Find where the given text appears and provide that cell's center as (X, Y) coordinate. 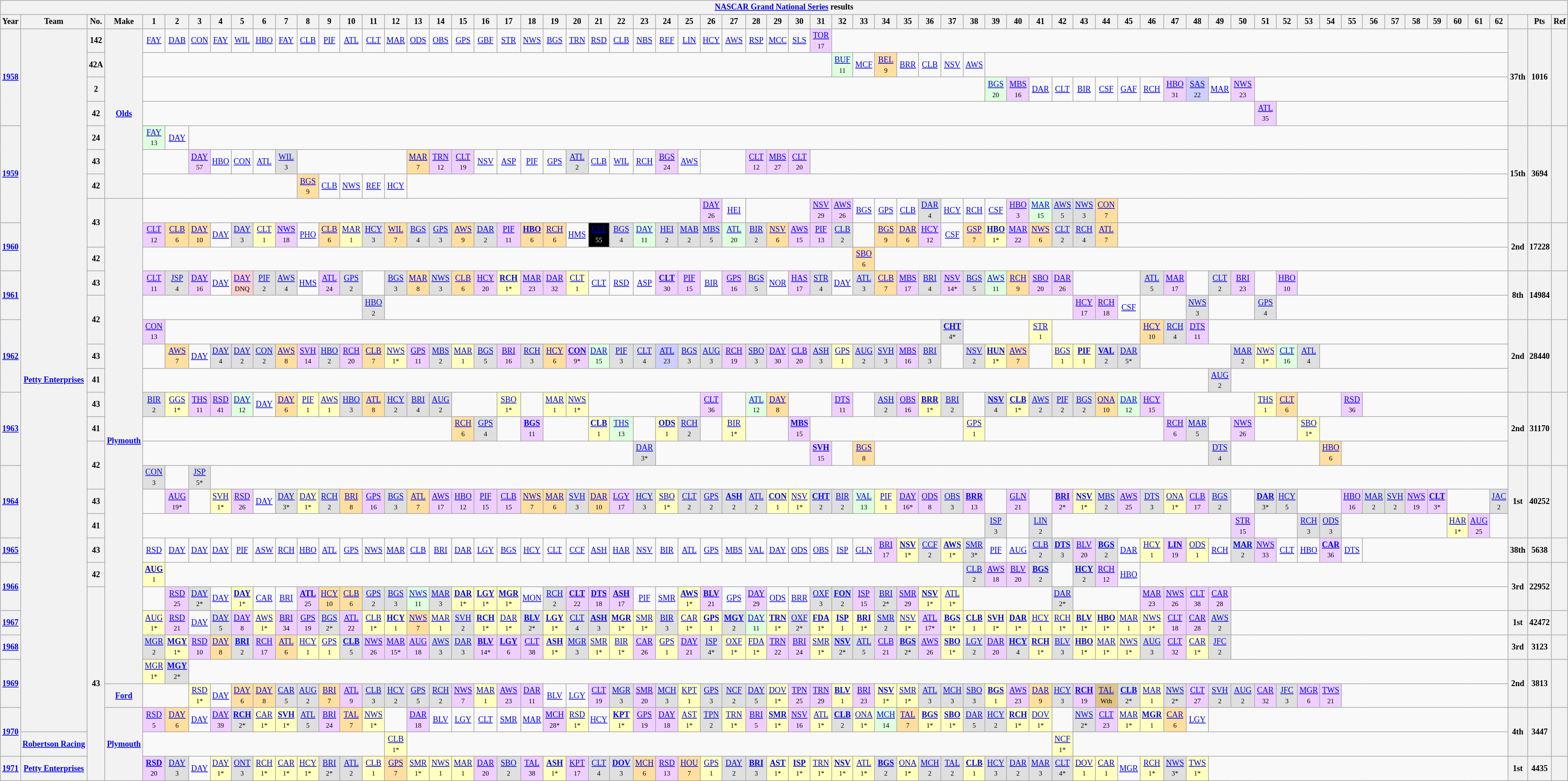
MBS15 (800, 429)
RSD41 (220, 405)
CAR1 (1106, 768)
23 (645, 22)
AUG (1018, 550)
BLV14* (486, 647)
15th (1518, 174)
GPS5 (418, 696)
DAR11 (532, 696)
TOR17 (821, 41)
53 (1309, 22)
ASH17 (622, 599)
1970 (11, 732)
DTS18 (599, 599)
37 (952, 22)
1971 (11, 768)
DAY21 (689, 647)
ATL17* (930, 623)
BGS8 (864, 453)
PIF13 (821, 235)
44 (1106, 22)
DAY16* (908, 502)
1959 (11, 174)
BLV3 (1062, 647)
ISP1* (800, 768)
5638 (1540, 550)
BRI17 (886, 550)
DAR5 (974, 720)
ISP (842, 550)
AWS1 (329, 405)
SBO6 (864, 259)
HAR1* (1457, 526)
NSV2* (842, 647)
DAY18 (667, 720)
CON9* (577, 356)
AWS17 (440, 502)
1960 (11, 247)
DAR6 (908, 235)
1016 (1540, 77)
PIF3 (622, 356)
BLV21 (711, 599)
32 (842, 22)
AWS9 (463, 235)
HCY4 (1018, 647)
GPS11 (418, 356)
31170 (1540, 428)
ATL4 (1309, 356)
CLT16 (1287, 356)
HBO12 (463, 502)
DAY39 (220, 720)
CLB3 (373, 696)
JAC2 (1499, 502)
HCY6 (555, 356)
HUN1* (996, 356)
DAY2* (200, 599)
FAY13 (154, 138)
RSD10 (200, 647)
KPT1* (622, 720)
CLB2* (1129, 696)
AWS15 (800, 235)
ODS8 (930, 502)
CON7 (1106, 211)
SVH15 (821, 453)
CCF (577, 550)
26 (711, 22)
CLB15 (509, 502)
BUF11 (842, 65)
HAS17 (800, 283)
STR4 (821, 283)
NWS11 (418, 599)
KPT17 (577, 768)
VAL2 (1106, 356)
JFC3 (1287, 696)
NCF2 (734, 696)
RCH20 (351, 356)
CLT36 (711, 405)
DAR18 (418, 720)
38th (1518, 550)
HCY15 (1152, 405)
VAL13 (864, 502)
OBS16 (908, 405)
STR (509, 41)
1966 (11, 587)
MGY2 (734, 623)
FON2 (842, 599)
BGS20 (996, 89)
TALWth (1106, 696)
MBS17 (908, 283)
17 (509, 22)
57 (1395, 22)
MCF (864, 65)
54 (1331, 22)
BRR13 (974, 502)
RCH18 (1106, 307)
OXF3 (821, 599)
CON2 (264, 356)
BRI7 (329, 696)
CLB17 (1198, 502)
142 (96, 41)
NWS19 (1417, 502)
CLT6 (1287, 405)
14 (440, 22)
LGY17 (622, 502)
Ford (124, 696)
DAY57 (200, 162)
19 (555, 22)
1962 (11, 356)
HBO16 (1353, 502)
THS11 (200, 405)
MBS (734, 550)
JFC2 (1220, 647)
NWS1 (440, 768)
MAR8 (418, 283)
CCF2 (930, 550)
1 (154, 22)
DAR5* (1129, 356)
12 (396, 22)
SMR3* (974, 550)
RSD26 (242, 502)
21 (599, 22)
AWS5 (1062, 211)
48 (1198, 22)
MAR5 (1198, 429)
MCH28* (555, 720)
CLT11 (154, 283)
LIN19 (1175, 550)
LIN2 (1040, 526)
MCC (778, 41)
Robertson Racing (53, 744)
4435 (1540, 768)
CAR36 (1331, 550)
SMR20 (645, 696)
NOR (778, 283)
1958 (11, 77)
6 (264, 22)
ISP1 (842, 623)
TRN22 (778, 647)
RCH9 (1018, 283)
OBS3 (952, 502)
SMR29 (908, 599)
ATL12 (756, 405)
MGR (1129, 768)
ATL6 (286, 647)
GAF (1129, 89)
ATL23 (667, 356)
1968 (11, 647)
Olds (124, 113)
DAR32 (555, 283)
MAR15* (396, 647)
CLB20 (800, 356)
NASCAR Grand National Series results (784, 7)
ASH (599, 550)
HOU7 (689, 768)
RSD25 (177, 599)
51 (1266, 22)
RSD20 (154, 768)
GSP7 (974, 235)
10 (351, 22)
AWS3 (440, 647)
42472 (1540, 623)
RCH17 (264, 647)
31 (821, 22)
8 (308, 22)
MGR1 (1152, 720)
ASW (264, 550)
29 (778, 22)
DAR26 (1062, 283)
NCF1* (1062, 744)
AUG1 (154, 574)
JSP5* (200, 477)
DAY16 (200, 283)
MAB2 (689, 235)
MGR6 (1309, 696)
HCY17 (1084, 307)
MGY2* (177, 672)
ATL35 (1266, 113)
TAL2 (952, 768)
33 (864, 22)
40 (1018, 22)
No. (96, 22)
AWS25 (1129, 502)
1963 (11, 428)
DAY3* (286, 502)
NSV6 (778, 235)
DTS (1353, 550)
42A (96, 65)
Year (11, 22)
CON13 (154, 332)
WIL3 (286, 162)
HEI2 (667, 235)
52 (1287, 22)
STR15 (1243, 526)
HCY12 (930, 235)
ODS3 (1331, 526)
ATL9 (351, 696)
GGS1* (177, 405)
RSD21 (177, 623)
LGY2 (974, 647)
ISP4* (711, 647)
TWS1* (1198, 768)
ISP3 (996, 526)
1967 (11, 623)
BRI34 (286, 623)
35 (908, 22)
NSV14* (952, 283)
14984 (1540, 296)
DAR9 (1040, 696)
46 (1152, 22)
HAR (622, 550)
BLV2* (532, 623)
DAYDNQ (242, 283)
MAR15 (1040, 211)
ISP15 (864, 599)
BGS24 (667, 162)
BLV1 (842, 696)
DAR10 (599, 502)
STR1 (1040, 332)
MCH2 (930, 768)
BRI8 (351, 502)
MBS27 (778, 162)
NSV4 (996, 405)
DAR4 (930, 211)
5 (242, 22)
CLT23 (1106, 720)
1964 (11, 502)
SMR2 (886, 623)
DAR2* (1062, 599)
RCH2* (242, 720)
DAY29 (756, 599)
HBO31 (1175, 89)
MON (532, 599)
NWS3* (1175, 768)
GBF (486, 41)
16 (486, 22)
39 (996, 22)
RSD13 (667, 768)
59 (1437, 22)
ATL8 (373, 405)
13 (418, 22)
ATL25 (308, 599)
SBO20 (1040, 283)
61 (1479, 22)
49 (1220, 22)
THS13 (622, 429)
36 (930, 22)
CAR32 (1266, 696)
SBO2 (509, 768)
22952 (1540, 587)
MAR17 (1175, 283)
WIL7 (396, 235)
18 (532, 22)
OXF1* (734, 647)
8th (1518, 296)
58 (1417, 22)
HBO10 (1287, 283)
NSV29 (821, 211)
HCY5 (1287, 502)
56 (1374, 22)
AUG25 (1479, 526)
TRN12 (440, 162)
TPN2 (711, 720)
BRR1* (930, 405)
DAY30 (778, 356)
45 (1129, 22)
NSV16 (800, 720)
Ref (1560, 22)
47 (1175, 22)
7 (286, 22)
DAB (177, 41)
CAR5 (286, 696)
MBS5 (711, 235)
DAY12 (242, 405)
MGR2 (154, 647)
NBS (645, 41)
30 (800, 22)
GLN (864, 550)
3123 (1540, 647)
Team (53, 22)
DAR3 (463, 647)
NWS33 (1266, 550)
BLV1* (1084, 623)
AUG1* (154, 623)
MAR22 (1018, 235)
ONT3 (242, 768)
RCH12 (1106, 574)
AWS4 (286, 283)
1961 (11, 296)
DAR15 (599, 356)
TAL38 (532, 768)
3813 (1540, 683)
CLT18 (1175, 623)
CLT27 (1198, 696)
ATL22 (351, 623)
CLB21 (886, 647)
AUG18 (418, 647)
GLN21 (1018, 502)
22 (622, 22)
34 (886, 22)
VAL (756, 550)
TRN (577, 41)
BGS11 (532, 429)
LIN (689, 41)
CLT20 (800, 162)
AUG19* (177, 502)
RSD5 (154, 720)
27 (734, 22)
PIF11 (509, 235)
CLT55 (599, 235)
28440 (1540, 356)
CLT22 (577, 599)
37th (1518, 77)
DOV3 (622, 768)
CON3 (154, 477)
AWS18 (996, 574)
ONA10 (1106, 405)
TRN29 (821, 696)
AWS11 (996, 283)
DOV1 (1084, 768)
DTS4 (1220, 453)
ATL20 (734, 235)
SAS22 (1198, 89)
CLT30 (667, 283)
GPS7 (396, 768)
20 (577, 22)
Pts (1540, 22)
BIR3 (667, 623)
CON1 (778, 502)
3694 (1540, 174)
9 (329, 22)
CHT2 (821, 502)
CAR26 (645, 647)
4 (220, 22)
HCY1* (308, 768)
15 (463, 22)
CLT32 (1175, 647)
NSV2 (974, 356)
40252 (1540, 502)
TPN25 (800, 696)
NWS18 (286, 235)
Make (124, 22)
OXF2* (800, 623)
DAY4 (220, 356)
TWS21 (1331, 696)
RSP (756, 41)
KPT1 (689, 696)
ATL24 (329, 283)
3 (200, 22)
MCH6 (645, 768)
60 (1457, 22)
MGY1* (177, 647)
17228 (1540, 247)
SVH14 (308, 356)
1965 (11, 550)
BEL9 (886, 65)
62 (1499, 22)
1969 (11, 683)
BRI16 (509, 356)
AWS8 (286, 356)
4th (1518, 732)
MAR7 (418, 162)
PHO (308, 235)
BRI1* (864, 623)
NWS23 (1243, 89)
THS1 (1266, 405)
DAY26 (711, 211)
CAR (264, 599)
BRI5 (756, 720)
50 (1243, 22)
SLS (800, 41)
MAR6 (555, 502)
CLB5 (351, 647)
25 (689, 22)
MCH14 (886, 720)
11 (373, 22)
LGY6 (509, 647)
CHT4* (952, 332)
38 (974, 22)
DAY10 (200, 235)
CLT4* (1062, 768)
3447 (1540, 732)
CAR6 (1175, 720)
DAR12 (1129, 405)
28 (756, 22)
RSD36 (1353, 405)
CLT3* (1437, 502)
55 (1353, 22)
HEI (734, 211)
HCY20 (486, 283)
JSP4 (177, 283)
NWS6 (1040, 235)
